For the text-containing cell, return its midpoint in (X, Y) coordinate format. 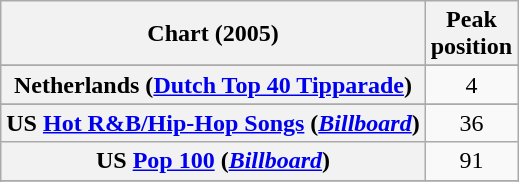
Netherlands (Dutch Top 40 Tipparade) (213, 85)
US Pop 100 (Billboard) (213, 161)
91 (471, 161)
Chart (2005) (213, 34)
36 (471, 123)
US Hot R&B/Hip-Hop Songs (Billboard) (213, 123)
Peakposition (471, 34)
4 (471, 85)
